For the text-containing cell, return its midpoint in [X, Y] coordinate format. 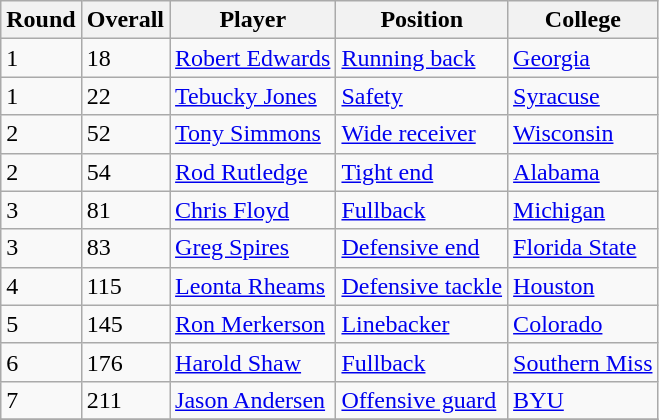
54 [125, 172]
Leonta Rheams [253, 286]
Defensive tackle [422, 286]
Wisconsin [583, 134]
Tony Simmons [253, 134]
Offensive guard [422, 400]
Running back [422, 58]
Round [41, 20]
7 [41, 400]
211 [125, 400]
Alabama [583, 172]
176 [125, 362]
BYU [583, 400]
Syracuse [583, 96]
22 [125, 96]
Rod Rutledge [253, 172]
Florida State [583, 248]
Michigan [583, 210]
Defensive end [422, 248]
Wide receiver [422, 134]
81 [125, 210]
Player [253, 20]
6 [41, 362]
Safety [422, 96]
Overall [125, 20]
College [583, 20]
5 [41, 324]
Tebucky Jones [253, 96]
83 [125, 248]
Ron Merkerson [253, 324]
Position [422, 20]
Linebacker [422, 324]
145 [125, 324]
4 [41, 286]
115 [125, 286]
Chris Floyd [253, 210]
Southern Miss [583, 362]
Greg Spires [253, 248]
Jason Andersen [253, 400]
Harold Shaw [253, 362]
52 [125, 134]
Tight end [422, 172]
Houston [583, 286]
Georgia [583, 58]
Colorado [583, 324]
18 [125, 58]
Robert Edwards [253, 58]
